Return [x, y] of the center of cell containing provided text 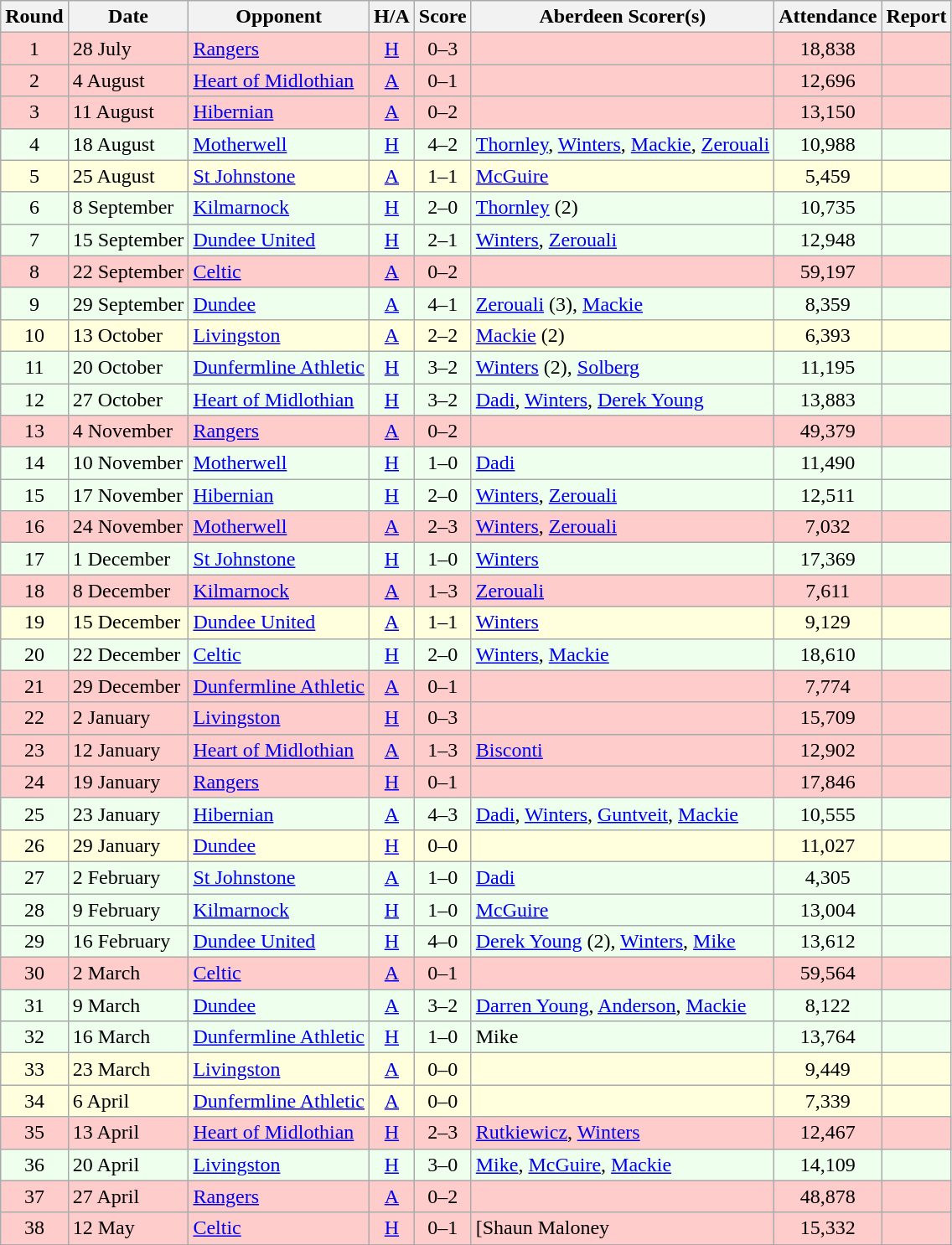
6 [34, 208]
25 August [128, 176]
23 [34, 750]
4 August [128, 80]
59,564 [828, 974]
11,027 [828, 845]
Round [34, 17]
20 October [128, 367]
16 February [128, 942]
33 [34, 1069]
20 April [128, 1165]
12 [34, 400]
23 January [128, 814]
31 [34, 1005]
14,109 [828, 1165]
22 December [128, 654]
7 [34, 240]
9 [34, 303]
4–0 [442, 942]
Thornley, Winters, Mackie, Zerouali [622, 144]
12,902 [828, 750]
32 [34, 1037]
13,612 [828, 942]
28 July [128, 49]
20 [34, 654]
4,305 [828, 877]
1 [34, 49]
13,150 [828, 112]
29 [34, 942]
10,735 [828, 208]
1 December [128, 559]
Rutkiewicz, Winters [622, 1133]
Opponent [279, 17]
35 [34, 1133]
17,846 [828, 782]
24 November [128, 527]
Attendance [828, 17]
19 [34, 622]
2–2 [442, 335]
10 [34, 335]
15 [34, 495]
2–1 [442, 240]
27 [34, 877]
5 [34, 176]
13,764 [828, 1037]
13 October [128, 335]
[Shaun Maloney [622, 1228]
12,467 [828, 1133]
8 [34, 271]
8 September [128, 208]
17,369 [828, 559]
7,611 [828, 591]
28 [34, 909]
9,129 [828, 622]
6 April [128, 1101]
9 March [128, 1005]
Dadi, Winters, Guntveit, Mackie [622, 814]
8 December [128, 591]
13,004 [828, 909]
18 August [128, 144]
26 [34, 845]
2 January [128, 718]
59,197 [828, 271]
23 March [128, 1069]
18 [34, 591]
27 April [128, 1196]
36 [34, 1165]
Zerouali (3), Mackie [622, 303]
Thornley (2) [622, 208]
13 April [128, 1133]
17 [34, 559]
27 October [128, 400]
Date [128, 17]
4–1 [442, 303]
19 January [128, 782]
4 November [128, 431]
5,459 [828, 176]
Winters (2), Solberg [622, 367]
9,449 [828, 1069]
10,988 [828, 144]
2 March [128, 974]
37 [34, 1196]
Score [442, 17]
10 November [128, 463]
Winters, Mackie [622, 654]
10,555 [828, 814]
Bisconti [622, 750]
Mackie (2) [622, 335]
12,948 [828, 240]
16 March [128, 1037]
12,696 [828, 80]
2 [34, 80]
12 May [128, 1228]
7,032 [828, 527]
7,774 [828, 686]
3 [34, 112]
48,878 [828, 1196]
30 [34, 974]
18,838 [828, 49]
12 January [128, 750]
11,490 [828, 463]
11 [34, 367]
6,393 [828, 335]
H/A [392, 17]
15 September [128, 240]
Report [917, 17]
21 [34, 686]
8,122 [828, 1005]
Derek Young (2), Winters, Mike [622, 942]
15,709 [828, 718]
4 [34, 144]
29 December [128, 686]
13 [34, 431]
9 February [128, 909]
22 September [128, 271]
17 November [128, 495]
16 [34, 527]
11 August [128, 112]
24 [34, 782]
15 December [128, 622]
22 [34, 718]
3–0 [442, 1165]
Aberdeen Scorer(s) [622, 17]
12,511 [828, 495]
14 [34, 463]
Darren Young, Anderson, Mackie [622, 1005]
Mike [622, 1037]
38 [34, 1228]
4–2 [442, 144]
15,332 [828, 1228]
29 September [128, 303]
Mike, McGuire, Mackie [622, 1165]
29 January [128, 845]
11,195 [828, 367]
8,359 [828, 303]
2 February [128, 877]
Zerouali [622, 591]
25 [34, 814]
49,379 [828, 431]
Dadi, Winters, Derek Young [622, 400]
13,883 [828, 400]
7,339 [828, 1101]
18,610 [828, 654]
34 [34, 1101]
4–3 [442, 814]
